Pinpoint the cell where the given text exists, returning its (x, y) midpoint coordinate. 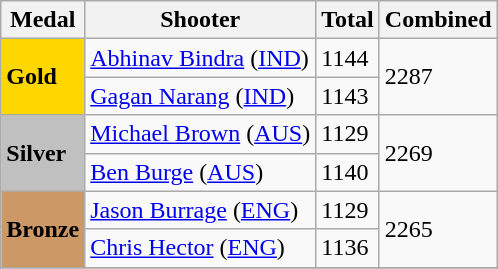
1144 (348, 58)
Abhinav Bindra (IND) (200, 58)
Silver (43, 153)
Bronze (43, 229)
Shooter (200, 20)
Gold (43, 77)
Michael Brown (AUS) (200, 134)
2265 (438, 229)
2269 (438, 153)
2287 (438, 77)
Chris Hector (ENG) (200, 248)
1143 (348, 96)
Ben Burge (AUS) (200, 172)
1136 (348, 248)
1140 (348, 172)
Medal (43, 20)
Combined (438, 20)
Gagan Narang (IND) (200, 96)
Total (348, 20)
Jason Burrage (ENG) (200, 210)
